Capture the cell that displays the provided text and extract its (X, Y) central coordinate. 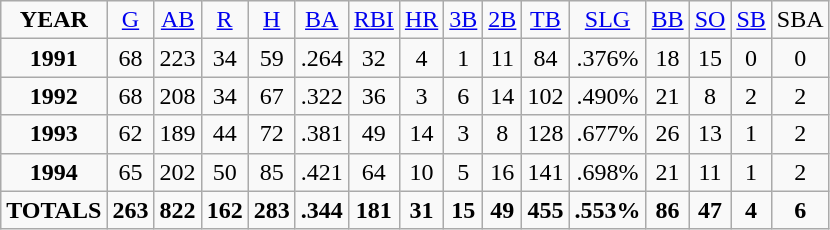
.553% (608, 210)
102 (546, 96)
SB (751, 20)
32 (374, 58)
.421 (322, 172)
455 (546, 210)
G (130, 20)
TOTALS (54, 210)
16 (502, 172)
223 (178, 58)
BA (322, 20)
SBA (800, 20)
YEAR (54, 20)
.698% (608, 172)
AB (178, 20)
26 (668, 134)
H (272, 20)
.376% (608, 58)
208 (178, 96)
SLG (608, 20)
47 (710, 210)
R (224, 20)
3B (464, 20)
822 (178, 210)
2B (502, 20)
18 (668, 58)
13 (710, 134)
189 (178, 134)
1991 (54, 58)
62 (130, 134)
85 (272, 172)
BB (668, 20)
1993 (54, 134)
.344 (322, 210)
.381 (322, 134)
65 (130, 172)
128 (546, 134)
TB (546, 20)
84 (546, 58)
.322 (322, 96)
59 (272, 58)
263 (130, 210)
162 (224, 210)
181 (374, 210)
202 (178, 172)
1992 (54, 96)
10 (421, 172)
283 (272, 210)
86 (668, 210)
31 (421, 210)
.264 (322, 58)
1994 (54, 172)
141 (546, 172)
67 (272, 96)
RBI (374, 20)
SO (710, 20)
HR (421, 20)
.490% (608, 96)
36 (374, 96)
50 (224, 172)
.677% (608, 134)
64 (374, 172)
5 (464, 172)
44 (224, 134)
72 (272, 134)
